Return (x, y) of the center of cell containing provided text 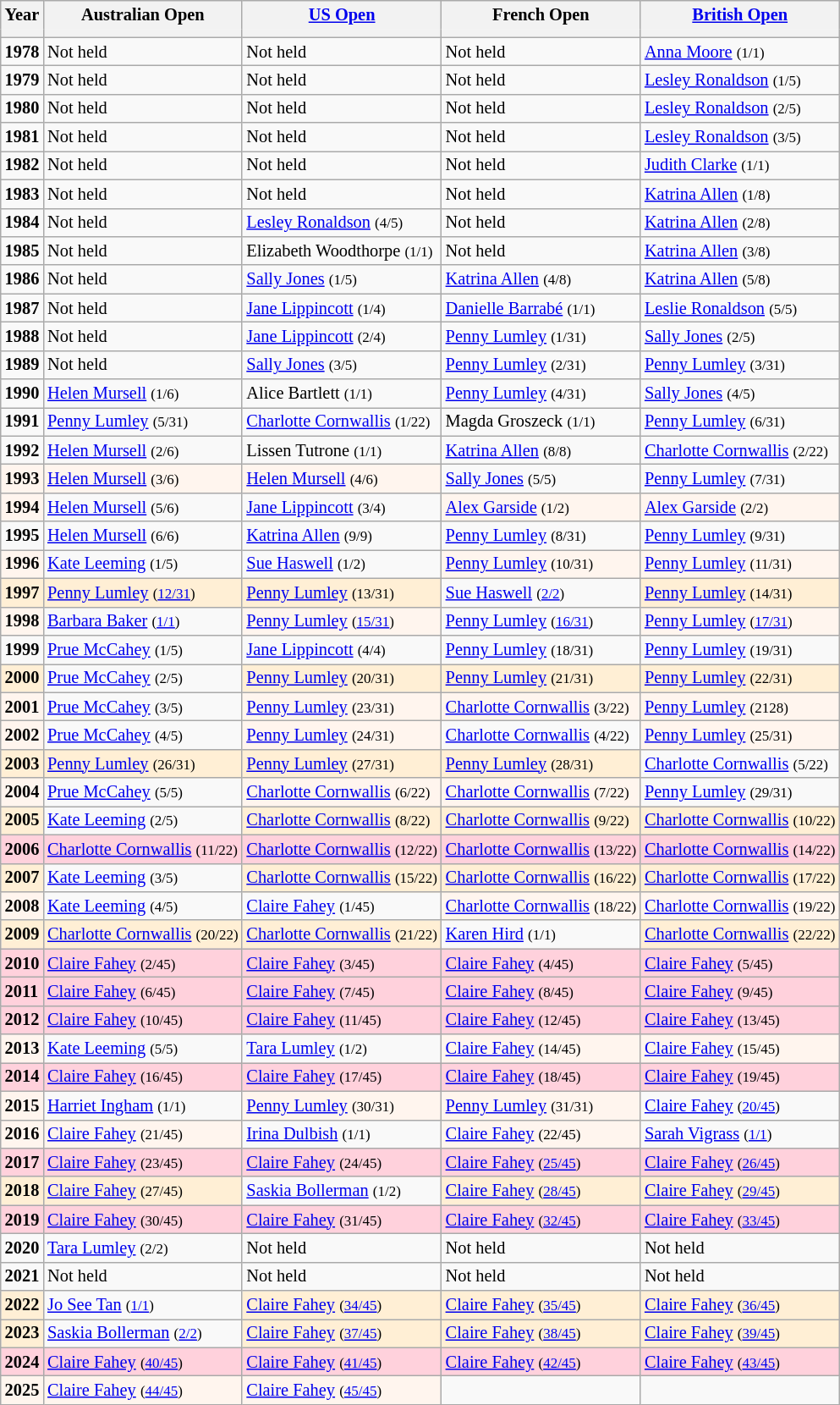
1991 (22, 421)
Penny Lumley (5/31) (142, 421)
Charlotte Cornwallis (3/22) (541, 707)
1980 (22, 108)
Helen Mursell (3/6) (142, 478)
Harriet Ingham (1/1) (142, 1105)
Claire Fahey (18/45) (541, 1077)
1985 (22, 251)
Claire Fahey (11/45) (342, 1020)
Penny Lumley (12/31) (142, 592)
Danielle Barrabé (1/1) (541, 308)
Jane Lippincott (3/4) (342, 507)
French Open (541, 14)
Claire Fahey (23/45) (142, 1162)
Charlotte Cornwallis (13/22) (541, 849)
Penny Lumley (28/31) (541, 763)
2019 (22, 1220)
Penny Lumley (29/31) (739, 792)
Penny Lumley (14/31) (739, 592)
Penny Lumley (30/31) (342, 1105)
Claire Fahey (41/45) (342, 1362)
Claire Fahey (37/45) (342, 1333)
Claire Fahey (4/45) (541, 963)
Claire Fahey (45/45) (342, 1391)
Elizabeth Woodthorpe (1/1) (342, 251)
2001 (22, 707)
Lissen Tutrone (1/1) (342, 450)
Claire Fahey (2/45) (142, 963)
Sally Jones (5/5) (541, 478)
Penny Lumley (16/31) (541, 621)
Charlotte Cornwallis (6/22) (342, 792)
Katrina Allen (1/8) (739, 194)
Prue McCahey (2/5) (142, 678)
Alex Garside (2/2) (739, 507)
2017 (22, 1162)
1979 (22, 80)
Kate Leeming (5/5) (142, 1049)
2009 (22, 934)
Claire Fahey (19/45) (739, 1077)
1978 (22, 52)
Sally Jones (3/5) (342, 365)
Sally Jones (1/5) (342, 279)
Penny Lumley (27/31) (342, 763)
Kate Leeming (3/5) (142, 878)
Jane Lippincott (1/4) (342, 308)
Penny Lumley (2/31) (541, 365)
Leslie Ronaldson (5/5) (739, 308)
Charlotte Cornwallis (12/22) (342, 849)
2010 (22, 963)
Lesley Ronaldson (1/5) (739, 80)
2023 (22, 1333)
Katrina Allen (2/8) (739, 223)
Claire Fahey (39/45) (739, 1333)
British Open (739, 14)
2004 (22, 792)
Claire Fahey (9/45) (739, 991)
Claire Fahey (34/45) (342, 1305)
Barbara Baker (1/1) (142, 621)
Charlotte Cornwallis (16/22) (541, 878)
Prue McCahey (3/5) (142, 707)
Penny Lumley (15/31) (342, 621)
Tara Lumley (1/2) (342, 1049)
Penny Lumley (17/31) (739, 621)
Katrina Allen (9/9) (342, 536)
Charlotte Cornwallis (20/22) (142, 934)
Penny Lumley (13/31) (342, 592)
1987 (22, 308)
Claire Fahey (24/45) (342, 1162)
Katrina Allen (3/8) (739, 251)
Claire Fahey (14/45) (541, 1049)
Claire Fahey (29/45) (739, 1191)
Alice Bartlett (1/1) (342, 394)
Katrina Allen (4/8) (541, 279)
1992 (22, 450)
Helen Mursell (2/6) (142, 450)
Penny Lumley (11/31) (739, 564)
Penny Lumley (4/31) (541, 394)
Jane Lippincott (2/4) (342, 336)
Katrina Allen (5/8) (739, 279)
1983 (22, 194)
Kate Leeming (2/5) (142, 820)
2008 (22, 906)
1997 (22, 592)
Sally Jones (2/5) (739, 336)
Penny Lumley (18/31) (541, 649)
Penny Lumley (25/31) (739, 735)
Claire Fahey (28/45) (541, 1191)
2002 (22, 735)
2020 (22, 1248)
2007 (22, 878)
Claire Fahey (5/45) (739, 963)
1982 (22, 165)
Claire Fahey (33/45) (739, 1220)
Australian Open (142, 14)
2006 (22, 849)
Lesley Ronaldson (2/5) (739, 108)
Claire Fahey (10/45) (142, 1020)
Prue McCahey (4/5) (142, 735)
2012 (22, 1020)
Claire Fahey (16/45) (142, 1077)
Judith Clarke (1/1) (739, 165)
Charlotte Cornwallis (1/22) (342, 421)
Penny Lumley (21/31) (541, 678)
Sarah Vigrass (1/1) (739, 1134)
Lesley Ronaldson (3/5) (739, 137)
Penny Lumley (9/31) (739, 536)
Penny Lumley (26/31) (142, 763)
2016 (22, 1134)
Penny Lumley (23/31) (342, 707)
Claire Fahey (43/45) (739, 1362)
Jo See Tan (1/1) (142, 1305)
Claire Fahey (44/45) (142, 1391)
Charlotte Cornwallis (7/22) (541, 792)
2024 (22, 1362)
1998 (22, 621)
2000 (22, 678)
Penny Lumley (6/31) (739, 421)
Penny Lumley (10/31) (541, 564)
Charlotte Cornwallis (11/22) (142, 849)
1995 (22, 536)
Claire Fahey (15/45) (739, 1049)
2003 (22, 763)
Kate Leeming (1/5) (142, 564)
Claire Fahey (7/45) (342, 991)
Claire Fahey (17/45) (342, 1077)
1984 (22, 223)
1990 (22, 394)
Penny Lumley (2128) (739, 707)
Charlotte Cornwallis (9/22) (541, 820)
1981 (22, 137)
Penny Lumley (31/31) (541, 1105)
Claire Fahey (30/45) (142, 1220)
Lesley Ronaldson (4/5) (342, 223)
Charlotte Cornwallis (5/22) (739, 763)
Saskia Bollerman (2/2) (142, 1333)
1988 (22, 336)
Kate Leeming (4/5) (142, 906)
Claire Fahey (36/45) (739, 1305)
Helen Mursell (6/6) (142, 536)
Sue Haswell (1/2) (342, 564)
Sue Haswell (2/2) (541, 592)
Claire Fahey (27/45) (142, 1191)
Claire Fahey (6/45) (142, 991)
2021 (22, 1276)
1994 (22, 507)
Claire Fahey (31/45) (342, 1220)
Penny Lumley (22/31) (739, 678)
Charlotte Cornwallis (18/22) (541, 906)
1993 (22, 478)
US Open (342, 14)
Charlotte Cornwallis (10/22) (739, 820)
Claire Fahey (20/45) (739, 1105)
Helen Mursell (1/6) (142, 394)
Penny Lumley (1/31) (541, 336)
Claire Fahey (8/45) (541, 991)
Katrina Allen (8/8) (541, 450)
2013 (22, 1049)
2014 (22, 1077)
Prue McCahey (5/5) (142, 792)
Sally Jones (4/5) (739, 394)
1986 (22, 279)
Claire Fahey (25/45) (541, 1162)
Claire Fahey (40/45) (142, 1362)
Charlotte Cornwallis (2/22) (739, 450)
Jane Lippincott (4/4) (342, 649)
Helen Mursell (4/6) (342, 478)
Claire Fahey (22/45) (541, 1134)
Claire Fahey (21/45) (142, 1134)
Year (22, 14)
Claire Fahey (32/45) (541, 1220)
Charlotte Cornwallis (4/22) (541, 735)
Claire Fahey (42/45) (541, 1362)
Charlotte Cornwallis (17/22) (739, 878)
Tara Lumley (2/2) (142, 1248)
Charlotte Cornwallis (21/22) (342, 934)
2022 (22, 1305)
Penny Lumley (24/31) (342, 735)
Charlotte Cornwallis (19/22) (739, 906)
Penny Lumley (3/31) (739, 365)
Saskia Bollerman (1/2) (342, 1191)
Penny Lumley (7/31) (739, 478)
1999 (22, 649)
Prue McCahey (1/5) (142, 649)
Charlotte Cornwallis (15/22) (342, 878)
Magda Groszeck (1/1) (541, 421)
Penny Lumley (8/31) (541, 536)
Penny Lumley (20/31) (342, 678)
1996 (22, 564)
Claire Fahey (1/45) (342, 906)
Claire Fahey (26/45) (739, 1162)
Charlotte Cornwallis (22/22) (739, 934)
Helen Mursell (5/6) (142, 507)
Anna Moore (1/1) (739, 52)
Claire Fahey (38/45) (541, 1333)
Charlotte Cornwallis (14/22) (739, 849)
2018 (22, 1191)
1989 (22, 365)
Claire Fahey (13/45) (739, 1020)
Claire Fahey (12/45) (541, 1020)
Charlotte Cornwallis (8/22) (342, 820)
2015 (22, 1105)
2011 (22, 991)
Karen Hird (1/1) (541, 934)
2005 (22, 820)
2025 (22, 1391)
Alex Garside (1/2) (541, 507)
Claire Fahey (35/45) (541, 1305)
Irina Dulbish (1/1) (342, 1134)
Penny Lumley (19/31) (739, 649)
Claire Fahey (3/45) (342, 963)
